Provide the [x, y] coordinate of the cell's center where the given text is located.  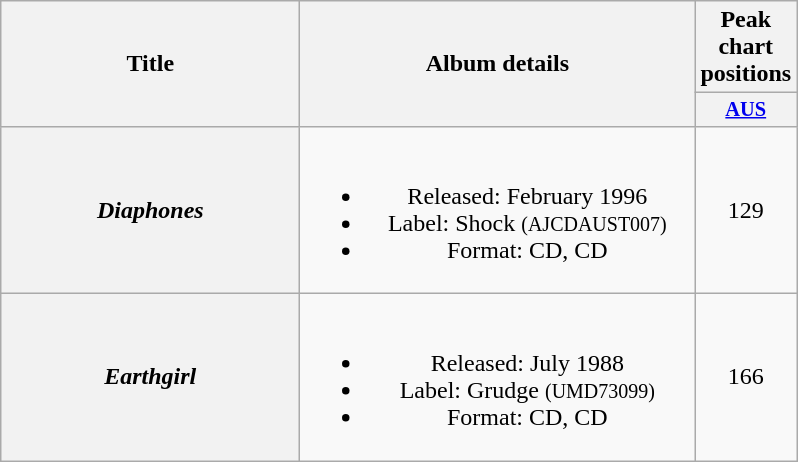
AUS [746, 110]
Diaphones [150, 210]
Earthgirl [150, 378]
129 [746, 210]
Released: February 1996Label: Shock (AJCDAUST007)Format: CD, CD [498, 210]
Album details [498, 64]
Released: July 1988Label: Grudge (UMD73099)Format: CD, CD [498, 378]
Title [150, 64]
166 [746, 378]
Peak chartpositions [746, 47]
